Pinpoint the cell where the given text exists, returning its (x, y) midpoint coordinate. 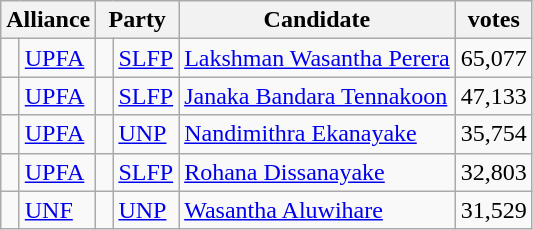
Wasantha Aluwihare (318, 210)
Lakshman Wasantha Perera (318, 58)
Nandimithra Ekanayake (318, 134)
Candidate (318, 20)
35,754 (494, 134)
votes (494, 20)
31,529 (494, 210)
Party (138, 20)
UNF (58, 210)
65,077 (494, 58)
47,133 (494, 96)
32,803 (494, 172)
Alliance (48, 20)
Janaka Bandara Tennakoon (318, 96)
Rohana Dissanayake (318, 172)
